Provide the (X, Y) coordinate of the cell's center where the given text is located.  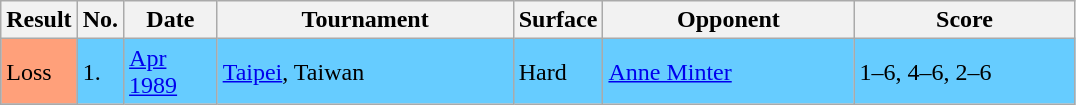
1. (100, 72)
Tournament (365, 20)
Hard (558, 72)
Result (39, 20)
1–6, 4–6, 2–6 (964, 72)
Opponent (728, 20)
Taipei, Taiwan (365, 72)
Apr 1989 (171, 72)
Surface (558, 20)
Score (964, 20)
Loss (39, 72)
Anne Minter (728, 72)
No. (100, 20)
Date (171, 20)
